Locate the cell with the specified text and output its [x, y] center coordinate. 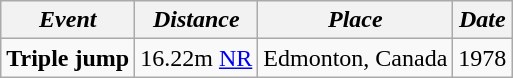
Place [356, 20]
Date [482, 20]
1978 [482, 58]
Triple jump [68, 58]
16.22m NR [196, 58]
Edmonton, Canada [356, 58]
Distance [196, 20]
Event [68, 20]
